For the text-containing cell, return its midpoint in [X, Y] coordinate format. 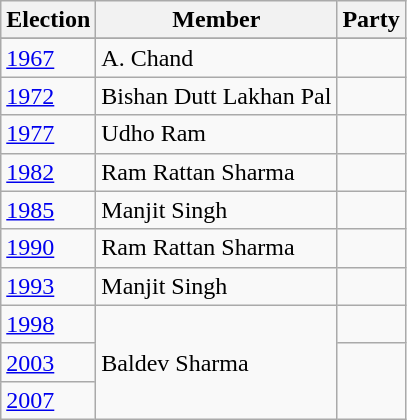
1977 [48, 134]
Baldev Sharma [216, 362]
Party [371, 20]
Election [48, 20]
1967 [48, 58]
1985 [48, 210]
Member [216, 20]
1998 [48, 324]
Bishan Dutt Lakhan Pal [216, 96]
1993 [48, 286]
1982 [48, 172]
Udho Ram [216, 134]
2003 [48, 362]
1972 [48, 96]
2007 [48, 400]
A. Chand [216, 58]
1990 [48, 248]
